For the text-containing cell, return its midpoint in (x, y) coordinate format. 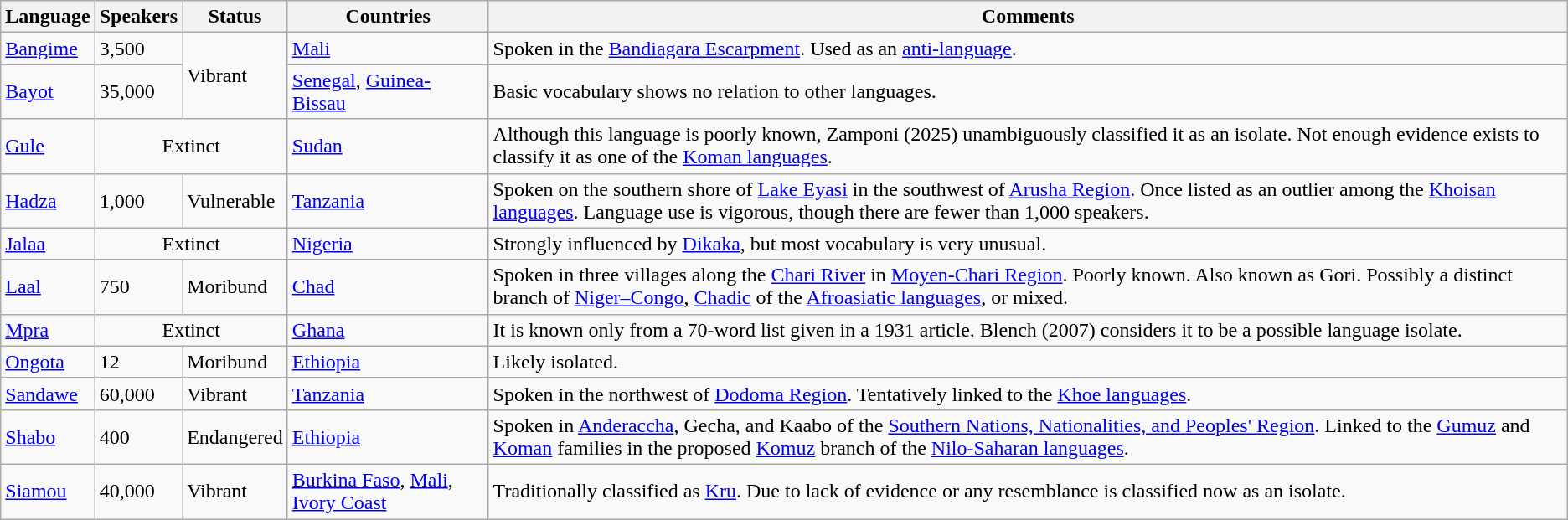
Jalaa (48, 244)
12 (138, 362)
Basic vocabulary shows no relation to other languages. (1028, 92)
Status (235, 17)
Countries (388, 17)
3,500 (138, 49)
Strongly influenced by Dikaka, but most vocabulary is very unusual. (1028, 244)
Endangered (235, 437)
Siamou (48, 491)
Comments (1028, 17)
Shabo (48, 437)
Laal (48, 286)
60,000 (138, 394)
Mali (388, 49)
Bangime (48, 49)
It is known only from a 70-word list given in a 1931 article. Blench (2007) considers it to be a possible language isolate. (1028, 330)
Sudan (388, 146)
Speakers (138, 17)
Burkina Faso, Mali, Ivory Coast (388, 491)
35,000 (138, 92)
Ongota (48, 362)
Traditionally classified as Kru. Due to lack of evidence or any resemblance is classified now as an isolate. (1028, 491)
40,000 (138, 491)
1,000 (138, 201)
Ghana (388, 330)
Nigeria (388, 244)
Senegal, Guinea-Bissau (388, 92)
750 (138, 286)
Hadza (48, 201)
Chad (388, 286)
Spoken in the northwest of Dodoma Region. Tentatively linked to the Khoe languages. (1028, 394)
Sandawe (48, 394)
Mpra (48, 330)
Bayot (48, 92)
Vulnerable (235, 201)
Spoken in the Bandiagara Escarpment. Used as an anti-language. (1028, 49)
400 (138, 437)
Gule (48, 146)
Likely isolated. (1028, 362)
Language (48, 17)
